Locate the cell with the specified text and output its (X, Y) center coordinate. 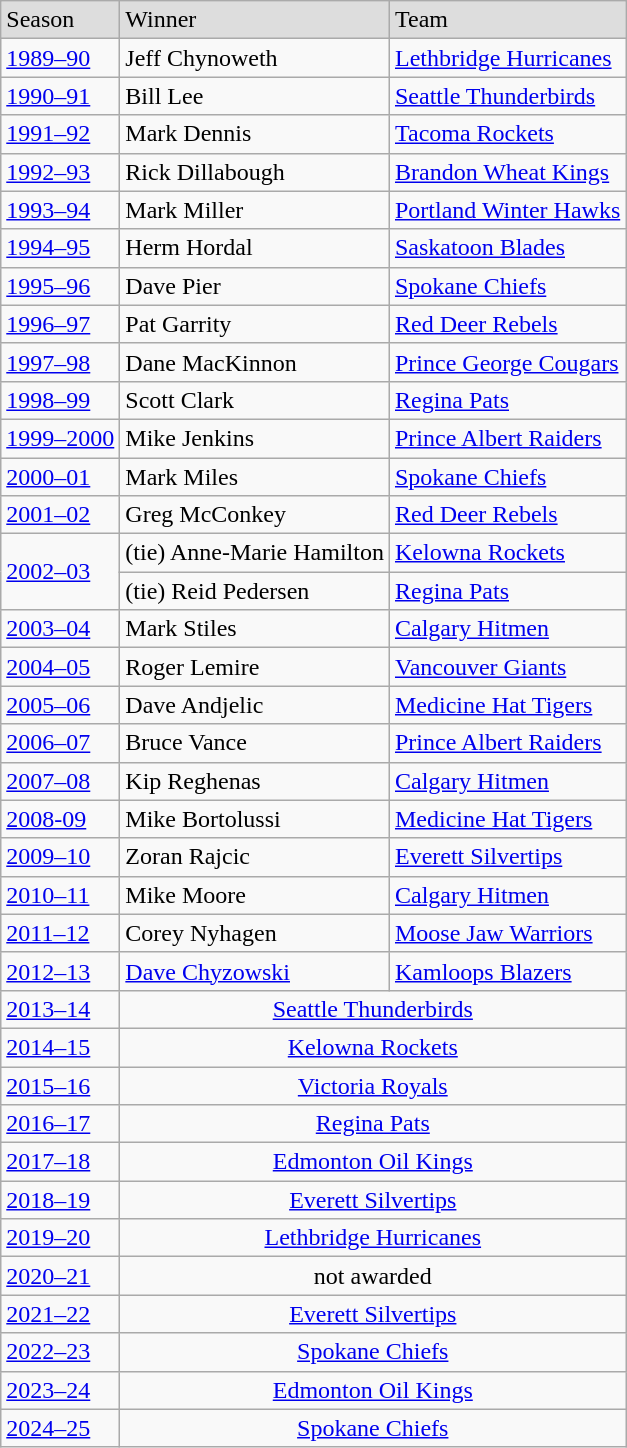
Tacoma Rockets (507, 134)
2024–25 (60, 1428)
Dane MacKinnon (255, 362)
Roger Lemire (255, 667)
1994–95 (60, 248)
Pat Garrity (255, 324)
2005–06 (60, 705)
(tie) Reid Pedersen (255, 591)
1990–91 (60, 96)
Dave Andjelic (255, 705)
Mike Bortolussi (255, 819)
2018–19 (60, 1200)
2011–12 (60, 933)
Portland Winter Hawks (507, 210)
Zoran Rajcic (255, 857)
1991–92 (60, 134)
Kip Reghenas (255, 781)
Mark Miles (255, 477)
Victoria Royals (373, 1085)
1999–2000 (60, 438)
Dave Pier (255, 286)
2010–11 (60, 895)
(tie) Anne-Marie Hamilton (255, 553)
Season (60, 20)
Brandon Wheat Kings (507, 172)
2022–23 (60, 1352)
2001–02 (60, 515)
2015–16 (60, 1085)
1992–93 (60, 172)
1997–98 (60, 362)
2006–07 (60, 743)
2003–04 (60, 629)
2007–08 (60, 781)
2023–24 (60, 1390)
Saskatoon Blades (507, 248)
not awarded (373, 1276)
2000–01 (60, 477)
1996–97 (60, 324)
Greg McConkey (255, 515)
2017–18 (60, 1162)
Mark Dennis (255, 134)
2019–20 (60, 1238)
Mike Moore (255, 895)
Bruce Vance (255, 743)
Vancouver Giants (507, 667)
Herm Hordal (255, 248)
2004–05 (60, 667)
Corey Nyhagen (255, 933)
Mark Stiles (255, 629)
1993–94 (60, 210)
Prince George Cougars (507, 362)
2014–15 (60, 1047)
1998–99 (60, 400)
Bill Lee (255, 96)
2020–21 (60, 1276)
Jeff Chynoweth (255, 58)
Dave Chyzowski (255, 971)
2012–13 (60, 971)
Scott Clark (255, 400)
Mike Jenkins (255, 438)
Team (507, 20)
Winner (255, 20)
2016–17 (60, 1124)
2013–14 (60, 1009)
Mark Miller (255, 210)
2021–22 (60, 1314)
2002–03 (60, 572)
1989–90 (60, 58)
Moose Jaw Warriors (507, 933)
2008-09 (60, 819)
2009–10 (60, 857)
Kamloops Blazers (507, 971)
1995–96 (60, 286)
Rick Dillabough (255, 172)
